Determine the [X, Y] coordinate at the center of the cell enclosing the given text.  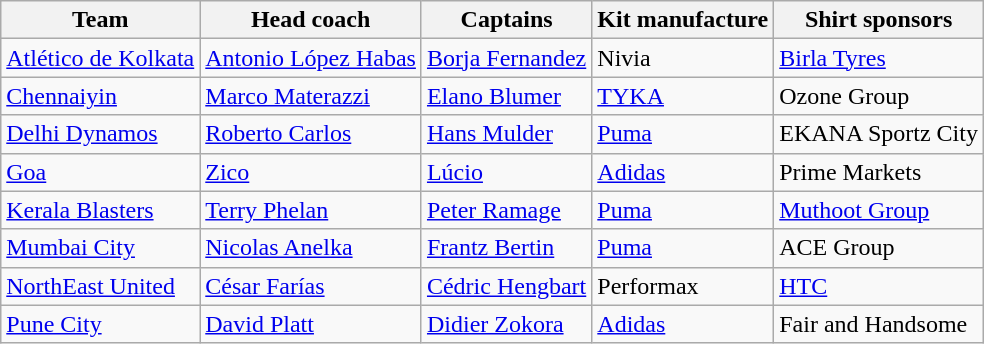
Lúcio [506, 172]
Ozone Group [879, 96]
Zico [311, 172]
NorthEast United [100, 286]
Fair and Handsome [879, 324]
Head coach [311, 20]
ACE Group [879, 248]
Nivia [683, 58]
Terry Phelan [311, 210]
Peter Ramage [506, 210]
Delhi Dynamos [100, 134]
César Farías [311, 286]
Didier Zokora [506, 324]
David Platt [311, 324]
Chennaiyin [100, 96]
Birla Tyres [879, 58]
Kerala Blasters [100, 210]
Mumbai City [100, 248]
Prime Markets [879, 172]
Cédric Hengbart [506, 286]
Elano Blumer [506, 96]
Shirt sponsors [879, 20]
Frantz Bertin [506, 248]
Pune City [100, 324]
Antonio López Habas [311, 58]
Borja Fernandez [506, 58]
Marco Materazzi [311, 96]
Nicolas Anelka [311, 248]
Performax [683, 286]
Goa [100, 172]
Kit manufacture [683, 20]
EKANA Sportz City [879, 134]
TYKA [683, 96]
HTC [879, 286]
Atlético de Kolkata [100, 58]
Muthoot Group [879, 210]
Roberto Carlos [311, 134]
Captains [506, 20]
Hans Mulder [506, 134]
Team [100, 20]
